Search for the cell housing the specified text and yield its [x, y] center coordinate. 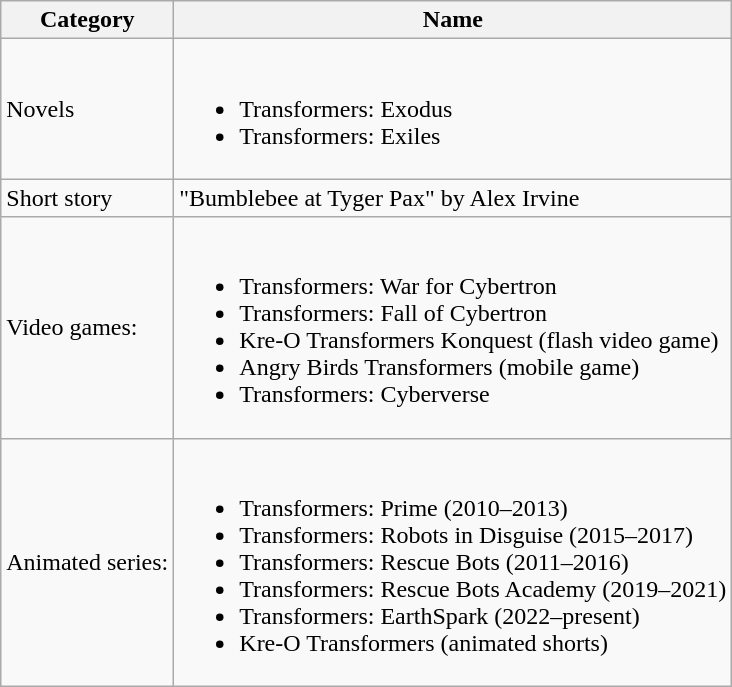
Transformers: ExodusTransformers: Exiles [453, 109]
Video games: [88, 328]
Name [453, 20]
"Bumblebee at Tyger Pax" by Alex Irvine [453, 198]
Animated series: [88, 562]
Novels [88, 109]
Short story [88, 198]
Category [88, 20]
